Return the [x, y] coordinate for the center point of the cell that contains the specified text.  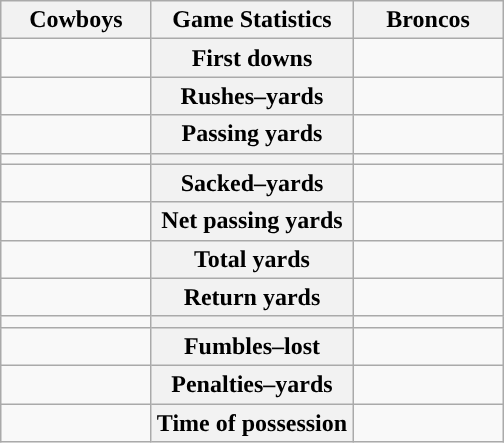
Rushes–yards [252, 96]
Sacked–yards [252, 183]
Total yards [252, 259]
Passing yards [252, 134]
Game Statistics [252, 20]
Return yards [252, 297]
Fumbles–lost [252, 346]
Cowboys [76, 20]
First downs [252, 58]
Penalties–yards [252, 384]
Time of possession [252, 423]
Net passing yards [252, 221]
Broncos [428, 20]
